Capture the cell that displays the provided text and extract its [x, y] central coordinate. 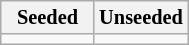
Unseeded [141, 17]
Seeded [48, 17]
